Extract the [x, y] coordinate from the center of the cell holding the provided text.  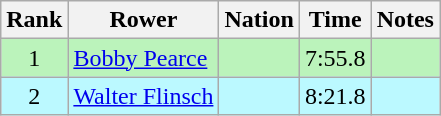
8:21.8 [335, 96]
7:55.8 [335, 58]
Nation [259, 20]
Walter Flinsch [144, 96]
2 [34, 96]
Bobby Pearce [144, 58]
Time [335, 20]
Rower [144, 20]
Notes [405, 20]
Rank [34, 20]
1 [34, 58]
